Output the (X, Y) coordinate of the center of the cell containing the given text.  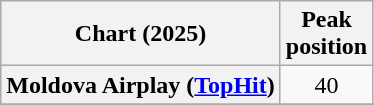
40 (326, 85)
Chart (2025) (141, 34)
Peakposition (326, 34)
Moldova Airplay (TopHit) (141, 85)
